Provide the [x, y] coordinate of the cell's center where the given text is located.  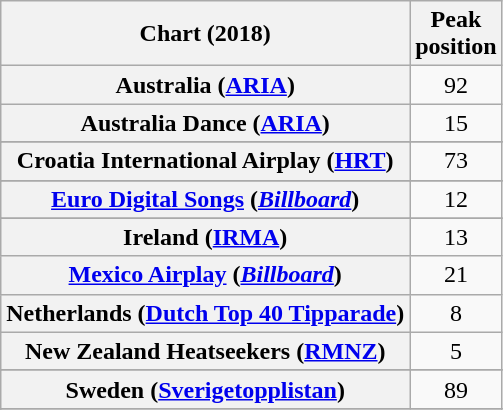
Australia Dance (ARIA) [206, 123]
New Zealand Heatseekers (RMNZ) [206, 351]
Netherlands (Dutch Top 40 Tipparade) [206, 313]
21 [456, 275]
13 [456, 237]
12 [456, 199]
Australia (ARIA) [206, 85]
Mexico Airplay (Billboard) [206, 275]
Croatia International Airplay (HRT) [206, 161]
Peak position [456, 34]
73 [456, 161]
8 [456, 313]
Ireland (IRMA) [206, 237]
Sweden (Sverigetopplistan) [206, 389]
15 [456, 123]
89 [456, 389]
Chart (2018) [206, 34]
Euro Digital Songs (Billboard) [206, 199]
92 [456, 85]
5 [456, 351]
